Extract the [X, Y] coordinate from the center of the cell holding the provided text.  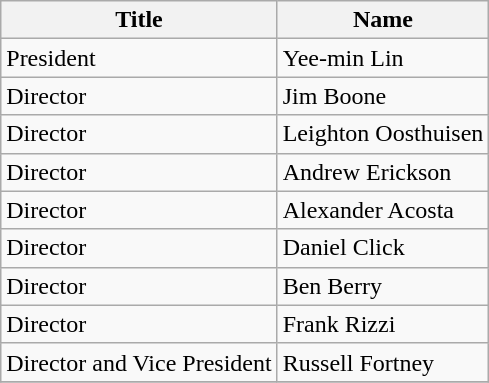
Frank Rizzi [383, 324]
Leighton Oosthuisen [383, 134]
Title [139, 20]
Director and Vice President [139, 362]
Ben Berry [383, 286]
Daniel Click [383, 248]
Yee-min Lin [383, 58]
Andrew Erickson [383, 172]
Alexander Acosta [383, 210]
Jim Boone [383, 96]
President [139, 58]
Name [383, 20]
Russell Fortney [383, 362]
